Scan for the cell matching the given text and deliver its (x, y) coordinate at center. 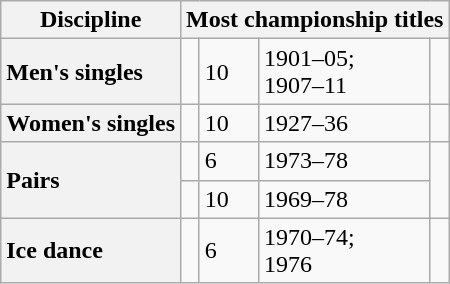
1969–78 (344, 199)
Most championship titles (315, 20)
1901–05;1907–11 (344, 72)
1970–74;1976 (344, 250)
Women's singles (91, 123)
1927–36 (344, 123)
Pairs (91, 180)
Discipline (91, 20)
Men's singles (91, 72)
Ice dance (91, 250)
1973–78 (344, 161)
